Detect which cell encompasses the target text, then output its [x, y] center coordinate. 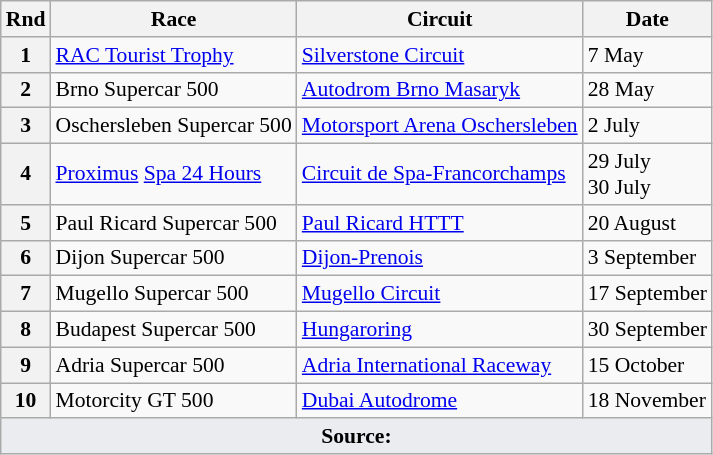
9 [26, 365]
Dijon Supercar 500 [173, 258]
15 October [648, 365]
Mugello Supercar 500 [173, 294]
Motorcity GT 500 [173, 401]
Date [648, 19]
6 [26, 258]
3 [26, 126]
Motorsport Arena Oschersleben [440, 126]
Race [173, 19]
Hungaroring [440, 330]
30 September [648, 330]
Paul Ricard Supercar 500 [173, 223]
RAC Tourist Trophy [173, 55]
3 September [648, 258]
Silverstone Circuit [440, 55]
5 [26, 223]
Dijon-Prenois [440, 258]
Proximus Spa 24 Hours [173, 174]
Paul Ricard HTTT [440, 223]
Circuit de Spa-Francorchamps [440, 174]
Adria International Raceway [440, 365]
2 July [648, 126]
Mugello Circuit [440, 294]
2 [26, 90]
28 May [648, 90]
20 August [648, 223]
17 September [648, 294]
Autodrom Brno Masaryk [440, 90]
1 [26, 55]
10 [26, 401]
8 [26, 330]
7 [26, 294]
18 November [648, 401]
Dubai Autodrome [440, 401]
Rnd [26, 19]
Oschersleben Supercar 500 [173, 126]
4 [26, 174]
Source: [356, 437]
Adria Supercar 500 [173, 365]
Circuit [440, 19]
7 May [648, 55]
29 July30 July [648, 174]
Brno Supercar 500 [173, 90]
Budapest Supercar 500 [173, 330]
